From the cell containing the given text, extract its center point as (x, y) coordinate. 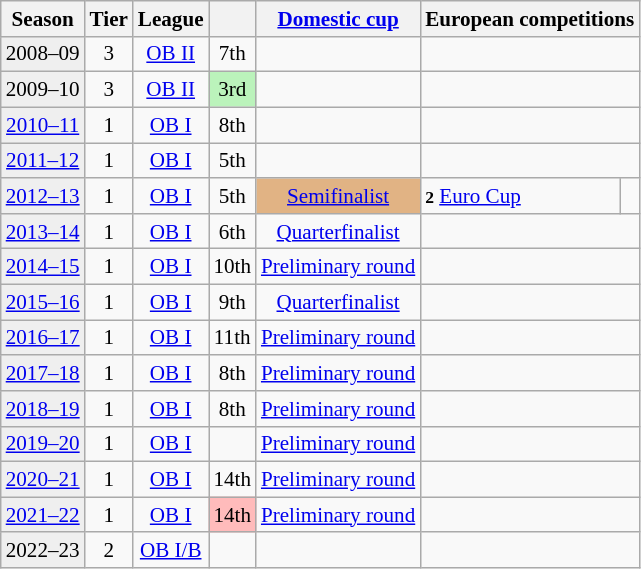
Semifinalist (338, 196)
2008–09 (43, 54)
2011–12 (43, 160)
7th (232, 54)
9th (232, 302)
6th (232, 230)
OB I/B (171, 550)
2018–19 (43, 408)
Tier (109, 18)
2 Euro Cup (520, 196)
Season (43, 18)
2020–21 (43, 480)
2015–16 (43, 302)
10th (232, 266)
11th (232, 338)
2021–22 (43, 514)
2017–18 (43, 372)
2014–15 (43, 266)
League (171, 18)
2019–20 (43, 444)
European competitions (530, 18)
2 (109, 550)
2013–14 (43, 230)
2016–17 (43, 338)
2022–23 (43, 550)
2012–13 (43, 196)
Domestic cup (338, 18)
2009–10 (43, 90)
2010–11 (43, 124)
3rd (232, 90)
